Capture the cell that displays the provided text and extract its [X, Y] central coordinate. 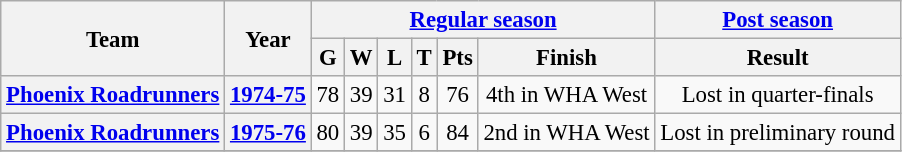
T [424, 58]
G [328, 58]
6 [424, 133]
W [362, 58]
31 [394, 95]
Year [268, 38]
80 [328, 133]
1975-76 [268, 133]
35 [394, 133]
Regular season [483, 20]
4th in WHA West [566, 95]
8 [424, 95]
Team [113, 38]
76 [458, 95]
Result [778, 58]
L [394, 58]
Lost in quarter-finals [778, 95]
78 [328, 95]
Finish [566, 58]
Post season [778, 20]
84 [458, 133]
Lost in preliminary round [778, 133]
2nd in WHA West [566, 133]
1974-75 [268, 95]
Pts [458, 58]
